Output the (x, y) coordinate of the center of the cell containing the given text.  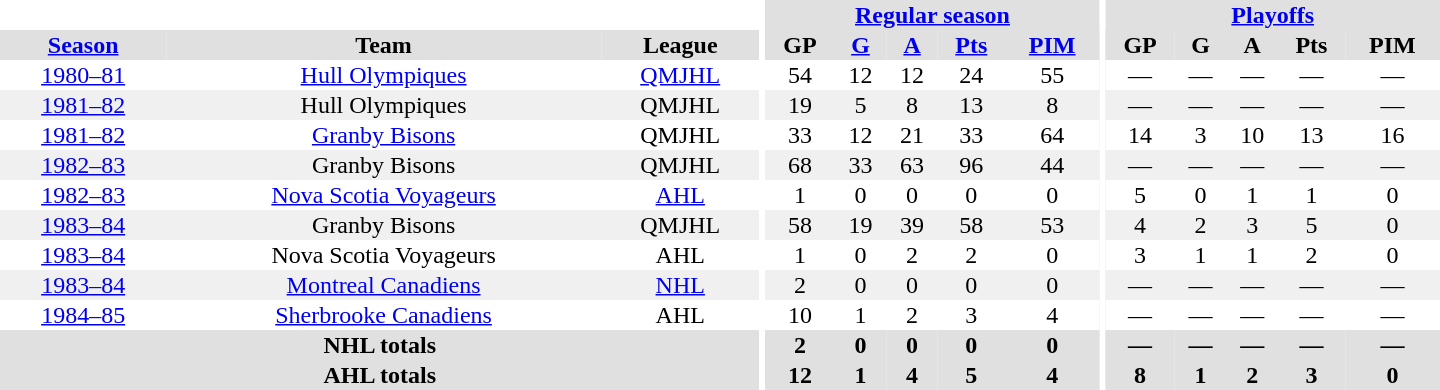
24 (972, 75)
NHL (680, 285)
63 (912, 165)
AHL totals (380, 375)
64 (1052, 135)
Season (83, 45)
14 (1140, 135)
16 (1392, 135)
96 (972, 165)
Team (384, 45)
Playoffs (1272, 15)
1984–85 (83, 315)
54 (800, 75)
Sherbrooke Canadiens (384, 315)
53 (1052, 225)
68 (800, 165)
55 (1052, 75)
39 (912, 225)
44 (1052, 165)
NHL totals (380, 345)
League (680, 45)
21 (912, 135)
Montreal Canadiens (384, 285)
Regular season (932, 15)
1980–81 (83, 75)
